Provide the (X, Y) coordinate of the cell's center where the given text is located.  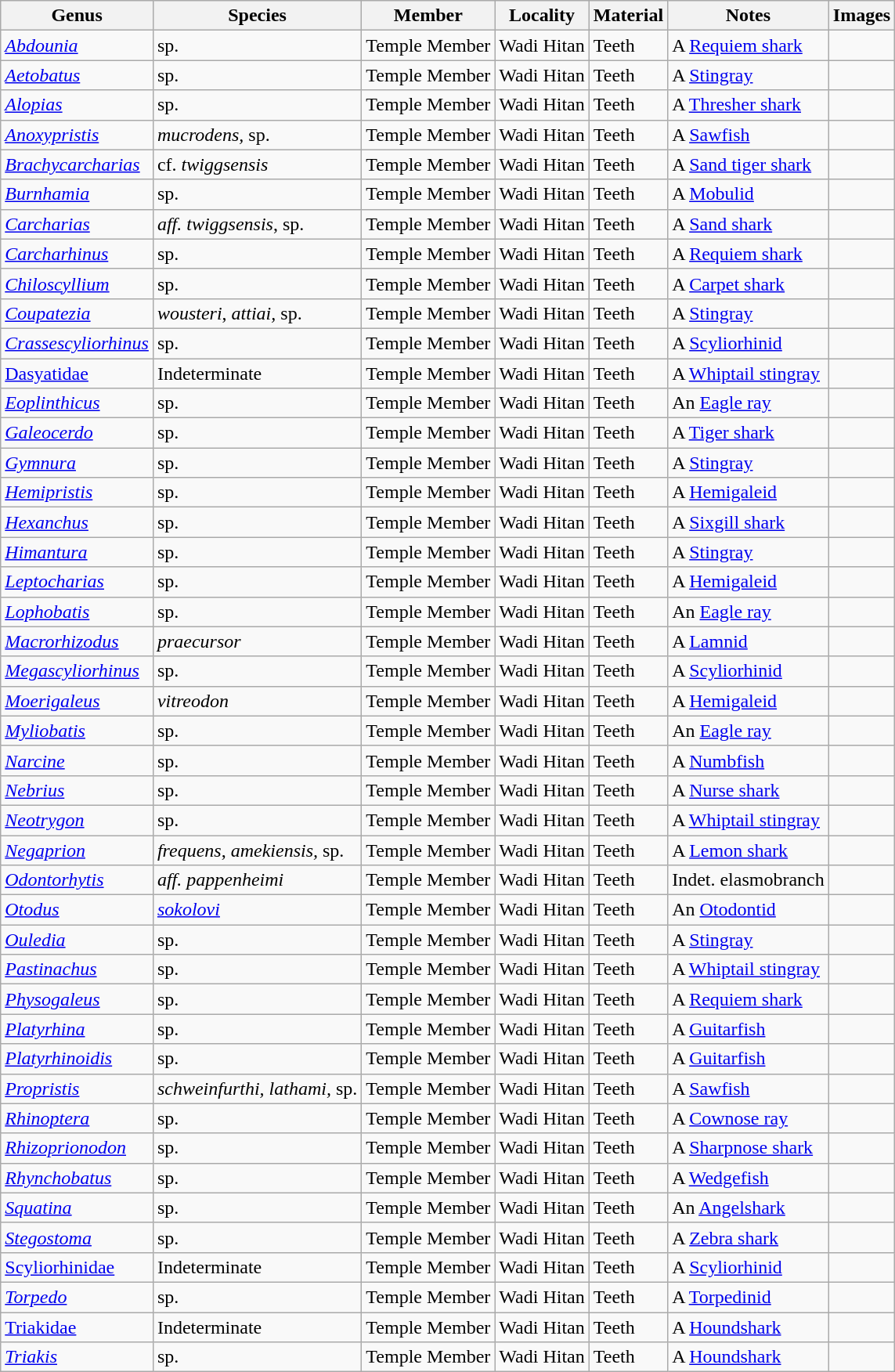
aff. pappenheimi (257, 880)
A Carpet shark (749, 283)
Member (428, 16)
Rhynchobatus (77, 1178)
Material (628, 16)
A Lamnid (749, 641)
Aetobatus (77, 75)
Nebrius (77, 790)
Myliobatis (77, 731)
Propristis (77, 1089)
Locality (542, 16)
Pastinachus (77, 969)
Brachycarcharias (77, 164)
Odontorhytis (77, 880)
Coupatezia (77, 313)
A Thresher shark (749, 105)
A Sand shark (749, 224)
Hemipristis (77, 493)
sokolovi (257, 910)
A Wedgefish (749, 1178)
A Tiger shark (749, 433)
A Zebra shark (749, 1237)
frequens, amekiensis, sp. (257, 850)
Carcharhinus (77, 254)
Narcine (77, 760)
Platyrhina (77, 1029)
A Cownose ray (749, 1118)
Abdounia (77, 45)
A Sharpnose shark (749, 1148)
Squatina (77, 1208)
Gymnura (77, 463)
Macrorhizodus (77, 641)
Moerigaleus (77, 701)
Platyrhinoidis (77, 1059)
A Nurse shark (749, 790)
Eoplinthicus (77, 403)
vitreodon (257, 701)
Lophobatis (77, 612)
An Angelshark (749, 1208)
Anoxypristis (77, 135)
Carcharias (77, 224)
mucrodens, sp. (257, 135)
praecursor (257, 641)
Notes (749, 16)
A Numbfish (749, 760)
schweinfurthi, lathami, sp. (257, 1089)
Megascyliorhinus (77, 671)
Triakidae (77, 1327)
Burnhamia (77, 194)
Rhizoprionodon (77, 1148)
Dasyatidae (77, 374)
Stegostoma (77, 1237)
Torpedo (77, 1297)
wousteri, attiai, sp. (257, 313)
Indet. elasmobranch (749, 880)
Crassescyliorhinus (77, 343)
Species (257, 16)
Physogaleus (77, 999)
aff. twiggsensis, sp. (257, 224)
A Lemon shark (749, 850)
Genus (77, 16)
Scyliorhinidae (77, 1267)
Rhinoptera (77, 1118)
A Torpedinid (749, 1297)
Himantura (77, 552)
Leptocharias (77, 582)
cf. twiggsensis (257, 164)
Chiloscyllium (77, 283)
An Otodontid (749, 910)
Hexanchus (77, 522)
Images (861, 16)
Triakis (77, 1357)
Otodus (77, 910)
Negaprion (77, 850)
A Sand tiger shark (749, 164)
Alopias (77, 105)
Neotrygon (77, 820)
A Mobulid (749, 194)
A Sixgill shark (749, 522)
Ouledia (77, 940)
Galeocerdo (77, 433)
